Find where the given text appears and provide that cell's center as (X, Y) coordinate. 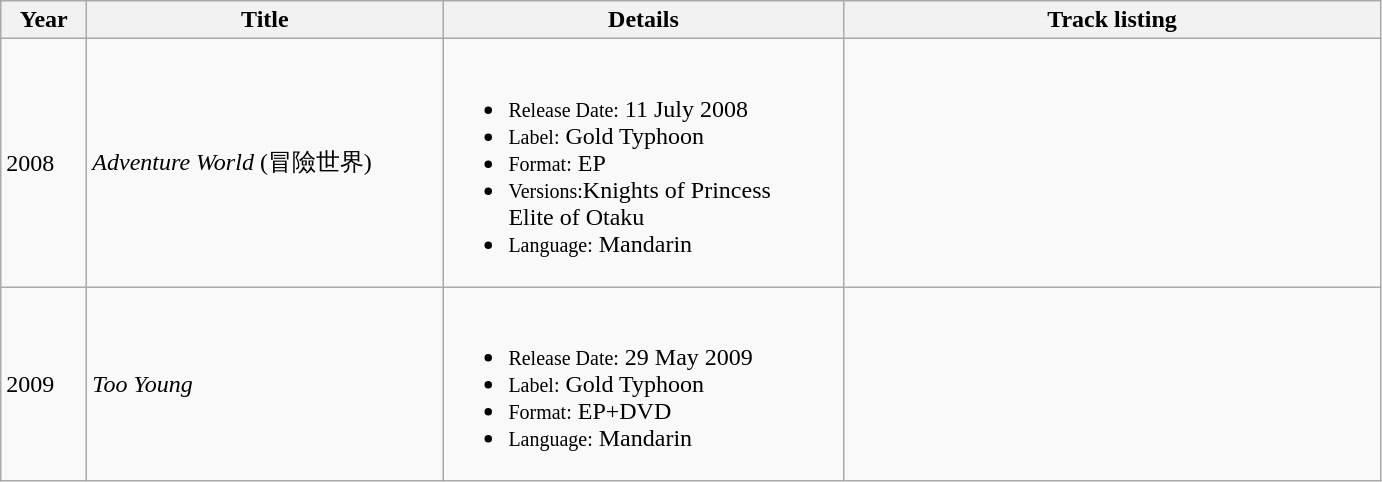
Release Date: 11 July 2008Label: Gold TyphoonFormat: EPVersions:Knights of PrincessElite of OtakuLanguage: Mandarin (644, 163)
Adventure World (冒險世界) (265, 163)
2008 (44, 163)
Track listing (1112, 20)
Details (644, 20)
Too Young (265, 384)
2009 (44, 384)
Title (265, 20)
Year (44, 20)
Release Date: 29 May 2009Label: Gold TyphoonFormat: EP+DVDLanguage: Mandarin (644, 384)
